Return [X, Y] of the center of cell containing provided text 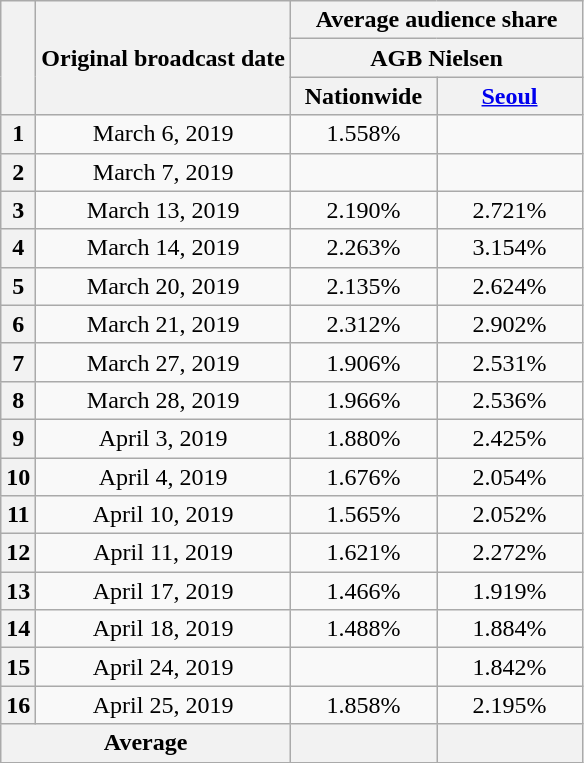
April 25, 2019 [164, 705]
3 [18, 210]
AGB Nielsen [436, 58]
1.919% [509, 591]
2.272% [509, 553]
2.263% [363, 248]
April 17, 2019 [164, 591]
11 [18, 515]
March 6, 2019 [164, 134]
April 3, 2019 [164, 438]
2.425% [509, 438]
2.052% [509, 515]
4 [18, 248]
3.154% [509, 248]
Original broadcast date [164, 58]
April 11, 2019 [164, 553]
6 [18, 324]
1.466% [363, 591]
Nationwide [363, 96]
1.858% [363, 705]
2.721% [509, 210]
1.565% [363, 515]
1.966% [363, 400]
March 21, 2019 [164, 324]
1.558% [363, 134]
1 [18, 134]
1.621% [363, 553]
March 7, 2019 [164, 172]
1.676% [363, 477]
March 13, 2019 [164, 210]
March 14, 2019 [164, 248]
16 [18, 705]
2.195% [509, 705]
2.054% [509, 477]
1.906% [363, 362]
March 20, 2019 [164, 286]
April 4, 2019 [164, 477]
Seoul [509, 96]
1.488% [363, 629]
2.536% [509, 400]
1.842% [509, 667]
1.880% [363, 438]
12 [18, 553]
2.190% [363, 210]
8 [18, 400]
2.135% [363, 286]
15 [18, 667]
14 [18, 629]
2.312% [363, 324]
9 [18, 438]
Average audience share [436, 20]
April 18, 2019 [164, 629]
March 27, 2019 [164, 362]
7 [18, 362]
2.624% [509, 286]
March 28, 2019 [164, 400]
April 24, 2019 [164, 667]
1.884% [509, 629]
2 [18, 172]
2.531% [509, 362]
10 [18, 477]
5 [18, 286]
13 [18, 591]
Average [146, 743]
2.902% [509, 324]
April 10, 2019 [164, 515]
